Capture the cell that displays the provided text and extract its (X, Y) central coordinate. 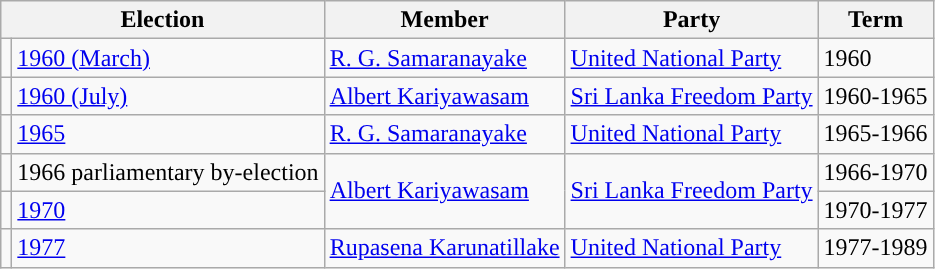
Rupasena Karunatillake (444, 248)
Election (162, 20)
1960 (March) (168, 58)
1970-1977 (876, 210)
Member (444, 20)
1965 (168, 134)
1960 (876, 58)
1977-1989 (876, 248)
1960 (July) (168, 96)
Term (876, 20)
1965-1966 (876, 134)
1960-1965 (876, 96)
1977 (168, 248)
1966-1970 (876, 172)
1966 parliamentary by-election (168, 172)
1970 (168, 210)
Party (692, 20)
